Identify which cell holds the provided text, then report its (X, Y) central coordinate. 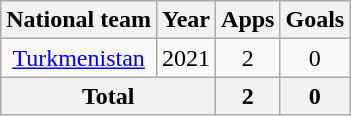
Goals (315, 20)
Apps (248, 20)
2021 (186, 58)
Turkmenistan (79, 58)
Total (108, 96)
National team (79, 20)
Year (186, 20)
